Capture the cell that displays the provided text and extract its [X, Y] central coordinate. 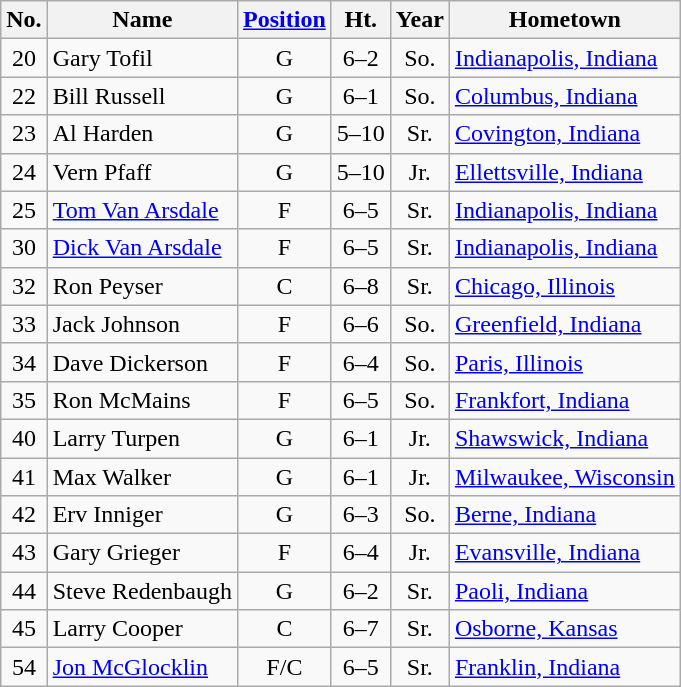
6–3 [360, 515]
54 [24, 667]
Ellettsville, Indiana [564, 172]
44 [24, 591]
Evansville, Indiana [564, 553]
Al Harden [142, 134]
42 [24, 515]
6–8 [360, 286]
Position [285, 20]
Larry Cooper [142, 629]
Name [142, 20]
25 [24, 210]
41 [24, 477]
Steve Redenbaugh [142, 591]
Hometown [564, 20]
34 [24, 362]
Ht. [360, 20]
Berne, Indiana [564, 515]
Frankfort, Indiana [564, 400]
Dave Dickerson [142, 362]
40 [24, 438]
Shawswick, Indiana [564, 438]
Ron McMains [142, 400]
Jon McGlocklin [142, 667]
Osborne, Kansas [564, 629]
33 [24, 324]
Erv Inniger [142, 515]
Covington, Indiana [564, 134]
Milwaukee, Wisconsin [564, 477]
Paris, Illinois [564, 362]
Ron Peyser [142, 286]
32 [24, 286]
Jack Johnson [142, 324]
Columbus, Indiana [564, 96]
45 [24, 629]
Vern Pfaff [142, 172]
Max Walker [142, 477]
Larry Turpen [142, 438]
Year [420, 20]
22 [24, 96]
Paoli, Indiana [564, 591]
24 [24, 172]
F/C [285, 667]
Dick Van Arsdale [142, 248]
Chicago, Illinois [564, 286]
43 [24, 553]
30 [24, 248]
Gary Tofil [142, 58]
35 [24, 400]
Greenfield, Indiana [564, 324]
23 [24, 134]
No. [24, 20]
6–6 [360, 324]
6–7 [360, 629]
Gary Grieger [142, 553]
Bill Russell [142, 96]
Franklin, Indiana [564, 667]
20 [24, 58]
Tom Van Arsdale [142, 210]
